Determine the (x, y) coordinate at the center of the cell enclosing the given text.  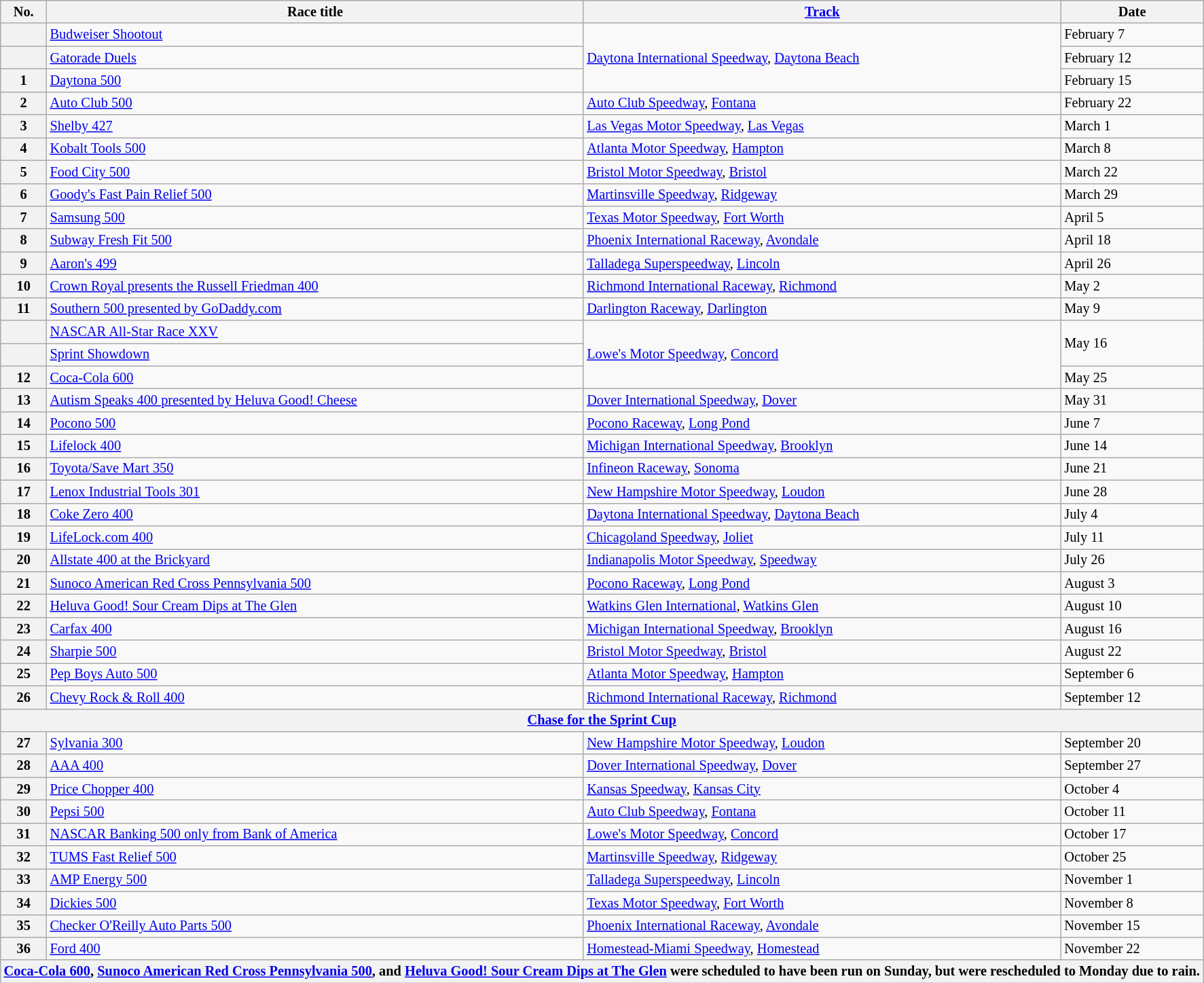
Dickies 500 (315, 903)
10 (24, 286)
Crown Royal presents the Russell Friedman 400 (315, 286)
Subway Fresh Fit 500 (315, 240)
35 (24, 926)
9 (24, 263)
25 (24, 674)
July 4 (1131, 515)
July 26 (1131, 560)
October 4 (1131, 789)
March 22 (1131, 172)
August 16 (1131, 629)
Shelby 427 (315, 126)
Ford 400 (315, 948)
11 (24, 309)
NASCAR Banking 500 only from Bank of America (315, 834)
18 (24, 515)
October 25 (1131, 857)
Heluva Good! Sour Cream Dips at The Glen (315, 606)
Indianapolis Motor Speedway, Speedway (822, 560)
July 11 (1131, 537)
Toyota/Save Mart 350 (315, 468)
13 (24, 400)
Coke Zero 400 (315, 515)
Sunoco American Red Cross Pennsylvania 500 (315, 583)
September 12 (1131, 697)
24 (24, 652)
23 (24, 629)
8 (24, 240)
February 12 (1131, 58)
Date (1131, 12)
14 (24, 423)
Las Vegas Motor Speedway, Las Vegas (822, 126)
March 8 (1131, 149)
32 (24, 857)
Budweiser Shootout (315, 35)
Southern 500 presented by GoDaddy.com (315, 309)
Autism Speaks 400 presented by Heluva Good! Cheese (315, 400)
Sylvania 300 (315, 743)
February 15 (1131, 80)
Food City 500 (315, 172)
March 1 (1131, 126)
June 28 (1131, 491)
Chicagoland Speedway, Joliet (822, 537)
Chevy Rock & Roll 400 (315, 697)
Track (822, 12)
20 (24, 560)
Lenox Industrial Tools 301 (315, 491)
4 (24, 149)
Pep Boys Auto 500 (315, 674)
36 (24, 948)
7 (24, 217)
Auto Club 500 (315, 103)
April 5 (1131, 217)
November 22 (1131, 948)
12 (24, 377)
30 (24, 811)
June 14 (1131, 446)
16 (24, 468)
Pocono 500 (315, 423)
Race title (315, 12)
1 (24, 80)
June 21 (1131, 468)
29 (24, 789)
Pepsi 500 (315, 811)
April 26 (1131, 263)
No. (24, 12)
22 (24, 606)
NASCAR All-Star Race XXV (315, 332)
28 (24, 766)
March 29 (1131, 195)
May 2 (1131, 286)
Goody's Fast Pain Relief 500 (315, 195)
15 (24, 446)
Kobalt Tools 500 (315, 149)
Price Chopper 400 (315, 789)
AMP Energy 500 (315, 880)
Aaron's 499 (315, 263)
February 7 (1131, 35)
May 25 (1131, 377)
TUMS Fast Relief 500 (315, 857)
May 31 (1131, 400)
Sharpie 500 (315, 652)
September 27 (1131, 766)
May 9 (1131, 309)
August 10 (1131, 606)
2 (24, 103)
June 7 (1131, 423)
Lifelock 400 (315, 446)
26 (24, 697)
September 20 (1131, 743)
Kansas Speedway, Kansas City (822, 789)
Carfax 400 (315, 629)
November 15 (1131, 926)
34 (24, 903)
February 22 (1131, 103)
6 (24, 195)
Chase for the Sprint Cup (602, 720)
Allstate 400 at the Brickyard (315, 560)
April 18 (1131, 240)
May 16 (1131, 344)
Checker O'Reilly Auto Parts 500 (315, 926)
Darlington Raceway, Darlington (822, 309)
19 (24, 537)
Daytona 500 (315, 80)
Sprint Showdown (315, 354)
September 6 (1131, 674)
AAA 400 (315, 766)
August 3 (1131, 583)
Infineon Raceway, Sonoma (822, 468)
LifeLock.com 400 (315, 537)
October 17 (1131, 834)
Homestead-Miami Speedway, Homestead (822, 948)
November 1 (1131, 880)
27 (24, 743)
Coca-Cola 600 (315, 377)
33 (24, 880)
21 (24, 583)
Gatorade Duels (315, 58)
Samsung 500 (315, 217)
August 22 (1131, 652)
5 (24, 172)
31 (24, 834)
3 (24, 126)
November 8 (1131, 903)
17 (24, 491)
Watkins Glen International, Watkins Glen (822, 606)
October 11 (1131, 811)
